Determine the [x, y] coordinate at the center of the cell enclosing the given text.  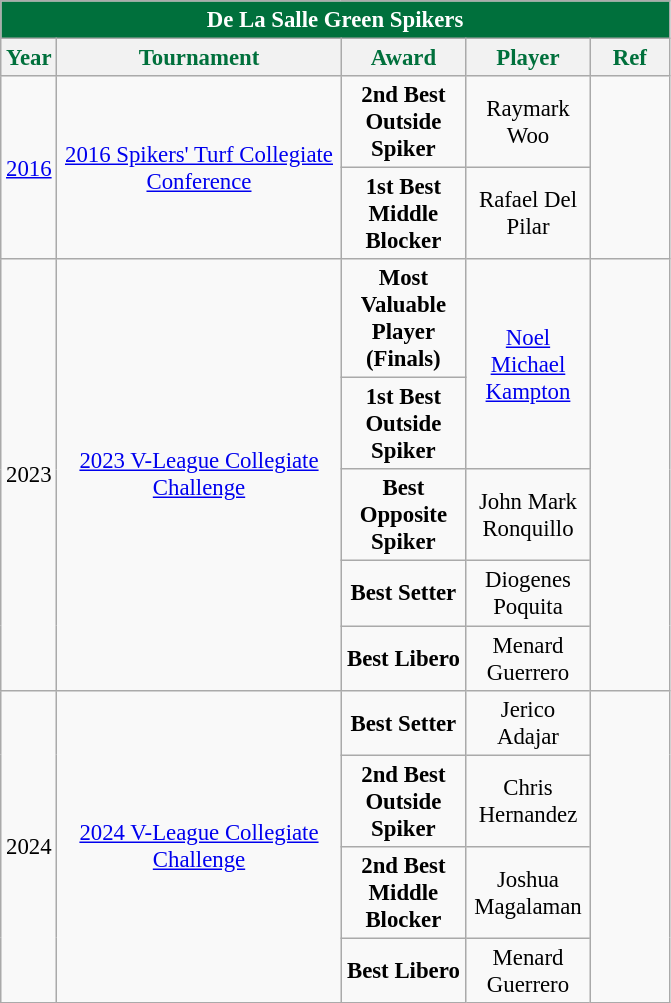
John Mark Ronquillo [528, 516]
2016 [29, 168]
Chris Hernandez [528, 801]
2016 Spikers' Turf Collegiate Conference [199, 168]
2023 V-League Collegiate Challenge [199, 474]
1st Best Outside Spiker [404, 424]
Noel Michael Kampton [528, 364]
Tournament [199, 58]
Most Valuable Player (Finals) [404, 318]
Rafael Del Pilar [528, 214]
Joshua Magalaman [528, 892]
2023 [29, 474]
Jerico Adajar [528, 722]
Best Opposite Spiker [404, 516]
Year [29, 58]
2nd Best Middle Blocker [404, 892]
Award [404, 58]
2024 [29, 846]
2024 V-League Collegiate Challenge [199, 846]
Player [528, 58]
Raymark Woo [528, 122]
Diogenes Poquita [528, 594]
1st Best Middle Blocker [404, 214]
De La Salle Green Spikers [336, 20]
Ref [630, 58]
